Pinpoint the cell where the given text exists, returning its [X, Y] midpoint coordinate. 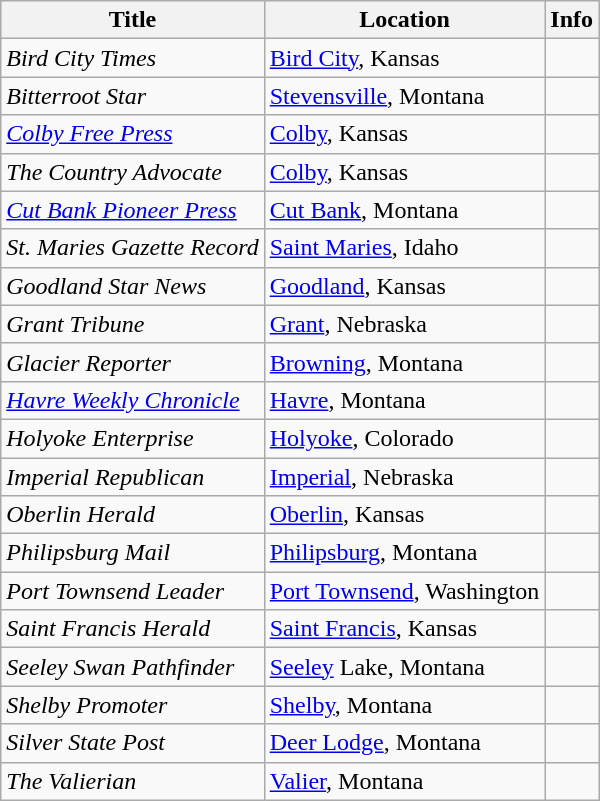
Havre, Montana [404, 400]
Saint Francis, Kansas [404, 629]
Location [404, 20]
Glacier Reporter [132, 362]
Port Townsend Leader [132, 591]
Port Townsend, Washington [404, 591]
Title [132, 20]
Shelby Promoter [132, 705]
Philipsburg Mail [132, 553]
Grant, Nebraska [404, 324]
Silver State Post [132, 743]
The Country Advocate [132, 172]
Deer Lodge, Montana [404, 743]
Bird City, Kansas [404, 58]
Bird City Times [132, 58]
Bitterroot Star [132, 96]
Saint Maries, Idaho [404, 248]
Oberlin, Kansas [404, 515]
Colby Free Press [132, 134]
Havre Weekly Chronicle [132, 400]
Oberlin Herald [132, 515]
Browning, Montana [404, 362]
Stevensville, Montana [404, 96]
Seeley Swan Pathfinder [132, 667]
Shelby, Montana [404, 705]
St. Maries Gazette Record [132, 248]
Holyoke Enterprise [132, 438]
Info [572, 20]
Goodland Star News [132, 286]
Seeley Lake, Montana [404, 667]
Valier, Montana [404, 781]
Grant Tribune [132, 324]
Holyoke, Colorado [404, 438]
Cut Bank Pioneer Press [132, 210]
Goodland, Kansas [404, 286]
Imperial Republican [132, 477]
Saint Francis Herald [132, 629]
Philipsburg, Montana [404, 553]
Cut Bank, Montana [404, 210]
The Valierian [132, 781]
Imperial, Nebraska [404, 477]
